Provide the [X, Y] coordinate of the cell's center where the given text is located.  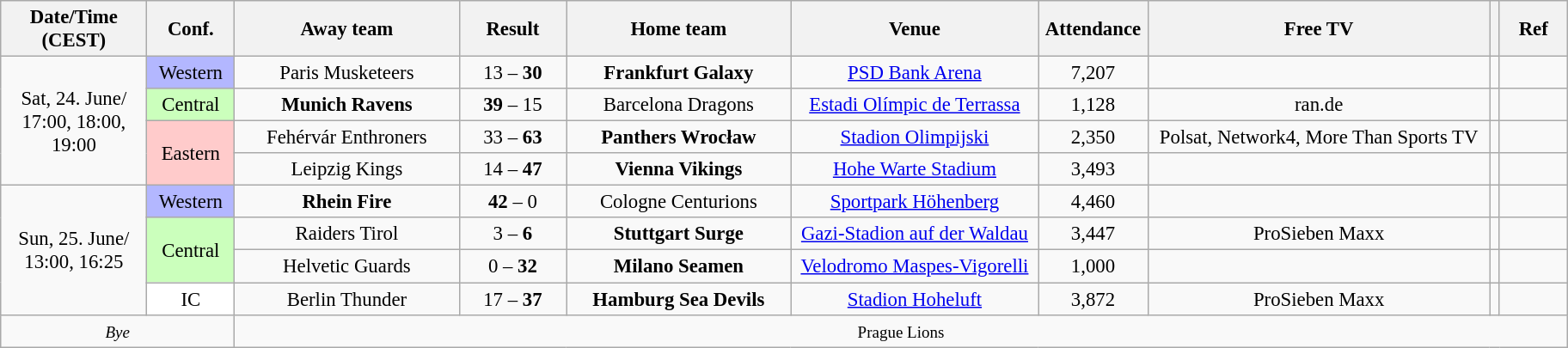
Rhein Fire [347, 202]
33 – 63 [512, 137]
3,493 [1093, 169]
13 – 30 [512, 73]
PSD Bank Arena [915, 73]
Gazi-Stadion auf der Waldau [915, 235]
1,128 [1093, 105]
3,447 [1093, 235]
Sportpark Höhenberg [915, 202]
Velodromo Maspes-Vigorelli [915, 266]
42 – 0 [512, 202]
Leipzig Kings [347, 169]
Milano Seamen [679, 266]
Raiders Tirol [347, 235]
Home team [679, 29]
Helvetic Guards [347, 266]
IC [191, 299]
Conf. [191, 29]
Munich Ravens [347, 105]
4,460 [1093, 202]
Eastern [191, 153]
1,000 [1093, 266]
7,207 [1093, 73]
Stadion Hoheluft [915, 299]
Estadi Olímpic de Terrassa [915, 105]
Attendance [1093, 29]
Free TV [1319, 29]
Prague Lions [901, 331]
Hohe Warte Stadium [915, 169]
Berlin Thunder [347, 299]
Result [512, 29]
Date/Time (CEST) [74, 29]
Vienna Vikings [679, 169]
ran.de [1319, 105]
Stuttgart Surge [679, 235]
Barcelona Dragons [679, 105]
Cologne Centurions [679, 202]
14 – 47 [512, 169]
Away team [347, 29]
Stadion Olimpijski [915, 137]
Panthers Wrocław [679, 137]
17 – 37 [512, 299]
Venue [915, 29]
Fehérvár Enthroners [347, 137]
0 – 32 [512, 266]
Paris Musketeers [347, 73]
Polsat, Network4, More Than Sports TV [1319, 137]
39 – 15 [512, 105]
Hamburg Sea Devils [679, 299]
Sun, 25. June/13:00, 16:25 [74, 250]
Frankfurt Galaxy [679, 73]
3 – 6 [512, 235]
Ref [1534, 29]
Sat, 24. June/17:00, 18:00, 19:00 [74, 121]
Bye [118, 331]
3,872 [1093, 299]
2,350 [1093, 137]
